For the text-containing cell, return its midpoint in [x, y] coordinate format. 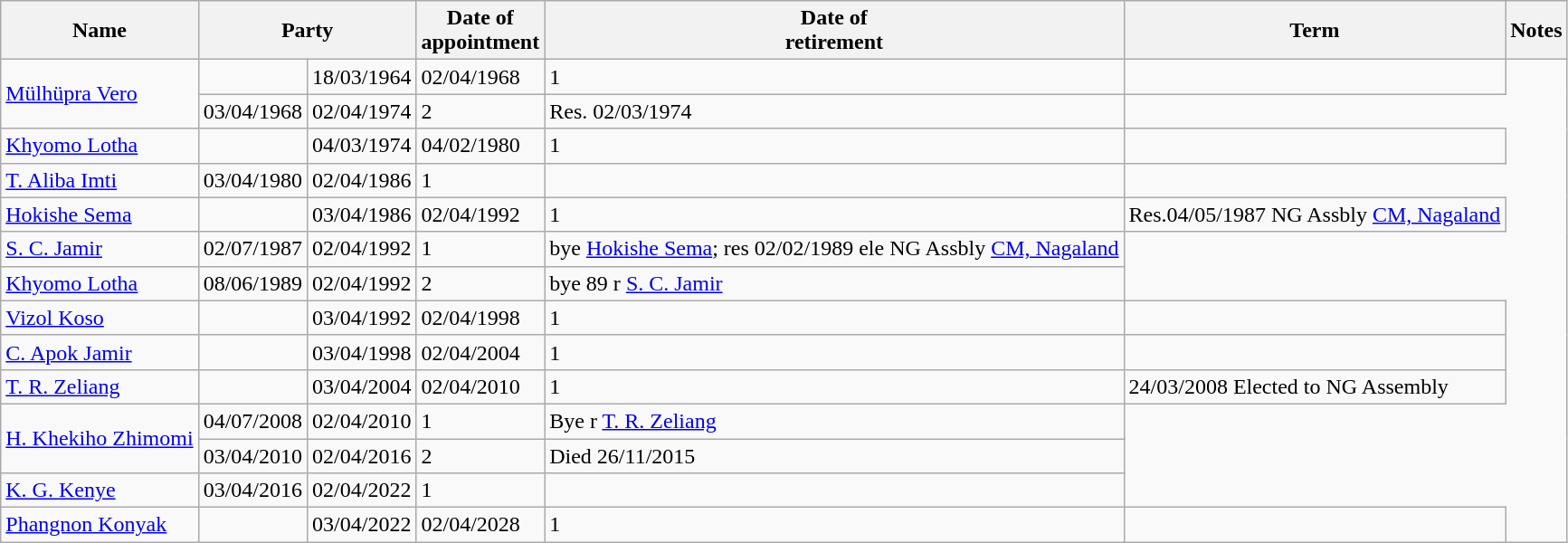
03/04/2022 [362, 525]
Res. 02/03/1974 [834, 111]
02/04/2016 [362, 455]
03/04/1992 [362, 318]
03/04/2010 [252, 455]
H. Khekiho Zhimomi [100, 438]
T. Aliba Imti [100, 180]
02/04/2004 [480, 352]
03/04/1968 [252, 111]
Date ofretirement [834, 31]
Date ofappointment [480, 31]
Res.04/05/1987 NG Assbly CM, Nagaland [1315, 214]
Mülhüpra Vero [100, 94]
Bye r T. R. Zeliang [834, 421]
04/03/1974 [362, 146]
08/06/1989 [252, 283]
03/04/1980 [252, 180]
04/02/1980 [480, 146]
02/04/1986 [362, 180]
Died 26/11/2015 [834, 455]
24/03/2008 Elected to NG Assembly [1315, 386]
Vizol Koso [100, 318]
bye Hokishe Sema; res 02/02/1989 ele NG Assbly CM, Nagaland [834, 249]
04/07/2008 [252, 421]
02/04/2028 [480, 525]
02/04/1998 [480, 318]
C. Apok Jamir [100, 352]
Hokishe Sema [100, 214]
03/04/2004 [362, 386]
02/04/1974 [362, 111]
02/04/2022 [362, 491]
Notes [1536, 31]
02/07/1987 [252, 249]
03/04/1998 [362, 352]
bye 89 r S. C. Jamir [834, 283]
Term [1315, 31]
03/04/1986 [362, 214]
T. R. Zeliang [100, 386]
Party [308, 31]
Name [100, 31]
Phangnon Konyak [100, 525]
18/03/1964 [362, 77]
03/04/2016 [252, 491]
02/04/1968 [480, 77]
S. C. Jamir [100, 249]
K. G. Kenye [100, 491]
